Return [X, Y] of the center of cell containing provided text 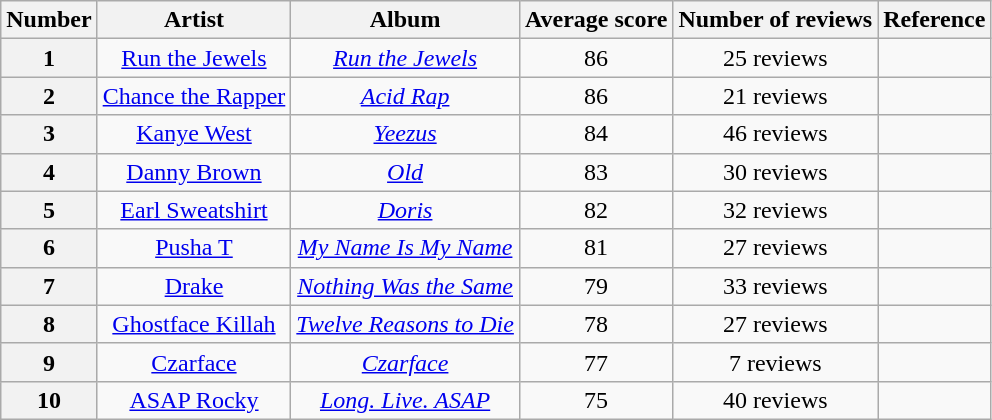
Ghostface Killah [194, 324]
40 reviews [776, 400]
5 [49, 210]
84 [596, 134]
My Name Is My Name [406, 248]
Number [49, 20]
Drake [194, 286]
Number of reviews [776, 20]
ASAP Rocky [194, 400]
46 reviews [776, 134]
Pusha T [194, 248]
25 reviews [776, 58]
Chance the Rapper [194, 96]
8 [49, 324]
2 [49, 96]
Average score [596, 20]
81 [596, 248]
Reference [934, 20]
Old [406, 172]
32 reviews [776, 210]
7 [49, 286]
79 [596, 286]
33 reviews [776, 286]
9 [49, 362]
Yeezus [406, 134]
Acid Rap [406, 96]
Twelve Reasons to Die [406, 324]
30 reviews [776, 172]
Long. Live. ASAP [406, 400]
Earl Sweatshirt [194, 210]
Kanye West [194, 134]
78 [596, 324]
Danny Brown [194, 172]
7 reviews [776, 362]
75 [596, 400]
10 [49, 400]
83 [596, 172]
4 [49, 172]
1 [49, 58]
77 [596, 362]
21 reviews [776, 96]
82 [596, 210]
Artist [194, 20]
Album [406, 20]
6 [49, 248]
3 [49, 134]
Nothing Was the Same [406, 286]
Doris [406, 210]
